Find where the given text appears and provide that cell's center as [X, Y] coordinate. 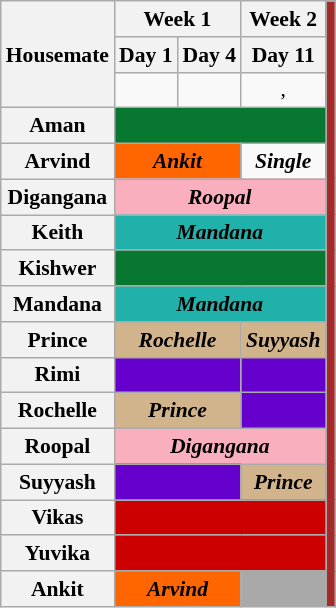
Keith [58, 233]
Day 1 [146, 55]
Week 1 [178, 19]
Day 11 [284, 55]
Kishwer [58, 269]
Rimi [58, 375]
Aman [58, 126]
Housemate [58, 54]
Yuvika [58, 554]
Week 2 [284, 19]
, [284, 90]
Day 4 [208, 55]
Single [284, 162]
Vikas [58, 518]
